Locate the cell with the specified text and output its (x, y) center coordinate. 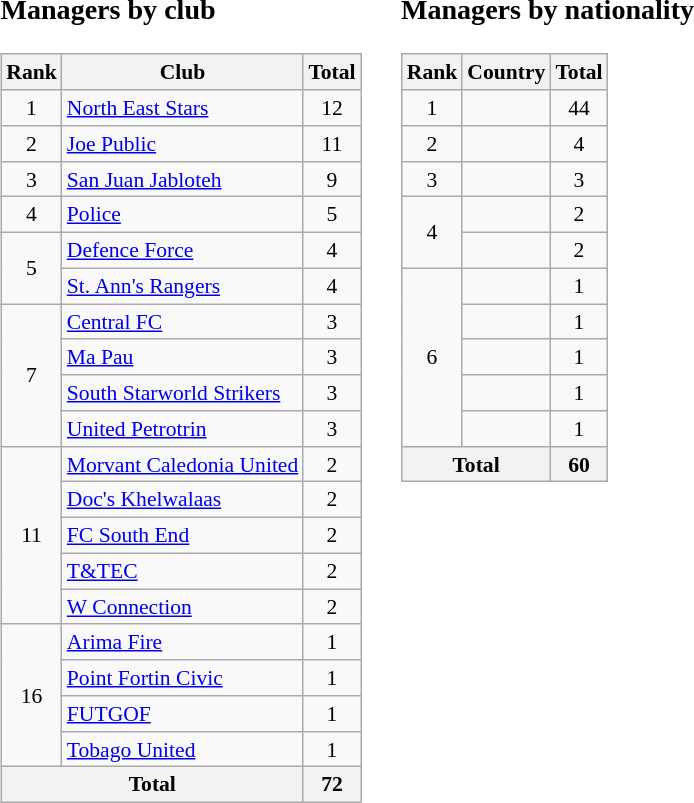
Arima Fire (183, 642)
44 (578, 108)
Defence Force (183, 251)
Ma Pau (183, 357)
7 (32, 375)
Central FC (183, 322)
Point Fortin Civic (183, 678)
FC South End (183, 536)
St. Ann's Rangers (183, 286)
6 (432, 357)
72 (332, 785)
United Petrotrin (183, 429)
T&TEC (183, 571)
W Connection (183, 607)
60 (578, 464)
Joe Public (183, 144)
Morvant Caledonia United (183, 464)
North East Stars (183, 108)
South Starworld Strikers (183, 393)
Country (506, 72)
Tobago United (183, 749)
Police (183, 215)
San Juan Jabloteh (183, 179)
16 (32, 695)
Doc's Khelwalaas (183, 500)
FUTGOF (183, 714)
Club (183, 72)
9 (332, 179)
12 (332, 108)
